Locate the cell with the specified text and output its [x, y] center coordinate. 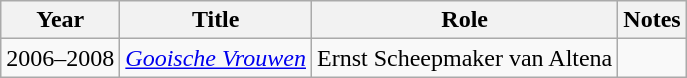
Notes [652, 20]
Year [60, 20]
Ernst Scheepmaker van Altena [465, 58]
Gooische Vrouwen [216, 58]
Role [465, 20]
Title [216, 20]
2006–2008 [60, 58]
